Pinpoint the cell where the given text exists, returning its [X, Y] midpoint coordinate. 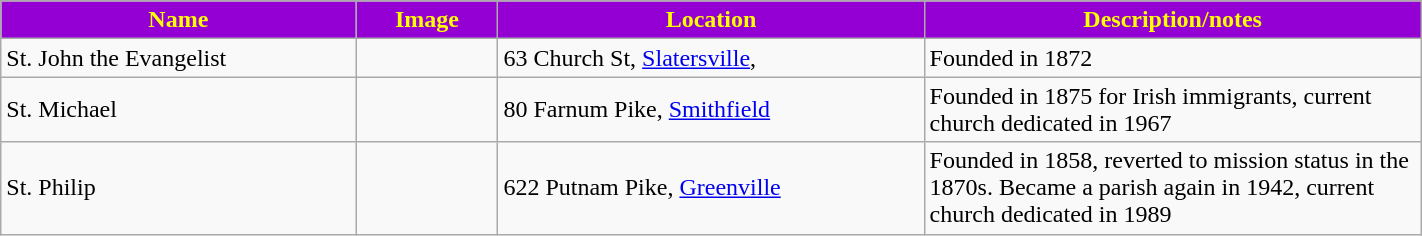
Founded in 1872 [1172, 58]
St. Michael [178, 110]
Founded in 1875 for Irish immigrants, current church dedicated in 1967 [1172, 110]
80 Farnum Pike, Smithfield [711, 110]
St. John the Evangelist [178, 58]
St. Philip [178, 188]
Location [711, 20]
Founded in 1858, reverted to mission status in the 1870s. Became a parish again in 1942, current church dedicated in 1989 [1172, 188]
Name [178, 20]
63 Church St, Slatersville, [711, 58]
Description/notes [1172, 20]
622 Putnam Pike, Greenville [711, 188]
Image [427, 20]
